Scan for the cell matching the given text and deliver its [X, Y] coordinate at center. 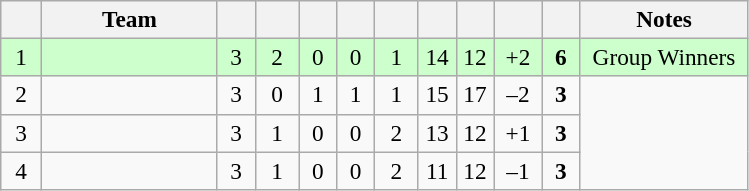
Team [130, 19]
17 [475, 95]
13 [437, 133]
–1 [518, 170]
–2 [518, 95]
Notes [664, 19]
11 [437, 170]
4 [22, 170]
+2 [518, 57]
+1 [518, 133]
6 [561, 57]
15 [437, 95]
Group Winners [664, 57]
14 [437, 57]
